Capture the cell that displays the provided text and extract its (X, Y) central coordinate. 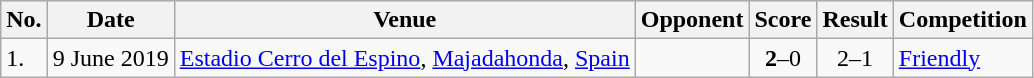
Friendly (962, 58)
No. (24, 20)
2–0 (783, 58)
2–1 (855, 58)
9 June 2019 (110, 58)
1. (24, 58)
Date (110, 20)
Score (783, 20)
Competition (962, 20)
Estadio Cerro del Espino, Majadahonda, Spain (404, 58)
Opponent (692, 20)
Result (855, 20)
Venue (404, 20)
